Return the (x, y) coordinate for the center point of the cell that contains the specified text.  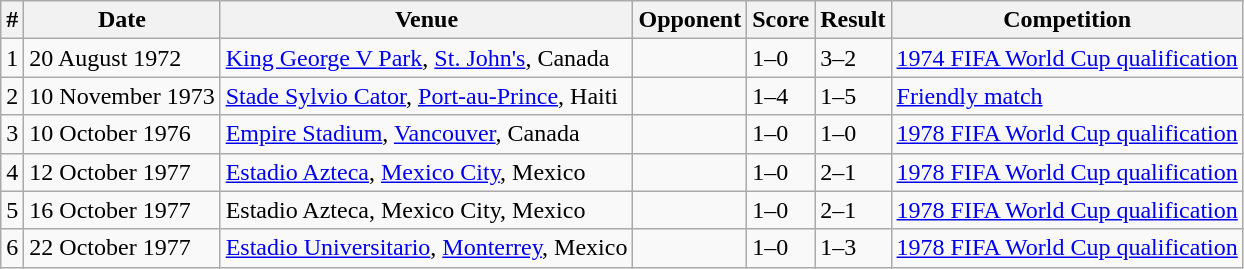
Venue (426, 20)
10 October 1976 (122, 134)
16 October 1977 (122, 210)
5 (12, 210)
1 (12, 58)
1–4 (781, 96)
4 (12, 172)
King George V Park, St. John's, Canada (426, 58)
Score (781, 20)
6 (12, 248)
Stade Sylvio Cator, Port-au-Prince, Haiti (426, 96)
1–5 (853, 96)
3 (12, 134)
12 October 1977 (122, 172)
Estadio Universitario, Monterrey, Mexico (426, 248)
1–3 (853, 248)
1974 FIFA World Cup qualification (1067, 58)
Result (853, 20)
10 November 1973 (122, 96)
3–2 (853, 58)
Date (122, 20)
Friendly match (1067, 96)
2 (12, 96)
Competition (1067, 20)
22 October 1977 (122, 248)
Empire Stadium, Vancouver, Canada (426, 134)
Opponent (690, 20)
20 August 1972 (122, 58)
# (12, 20)
